Scan for the cell matching the given text and deliver its [x, y] coordinate at center. 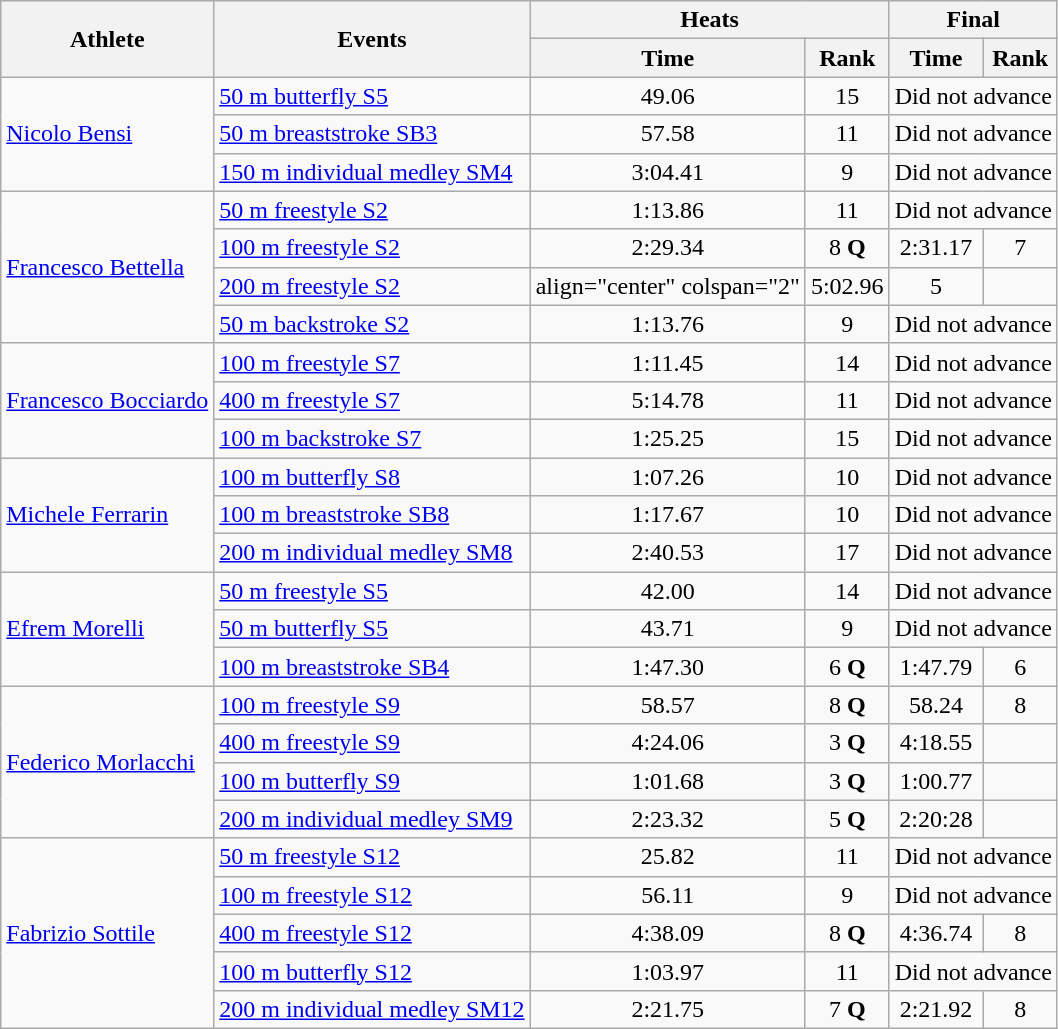
1:07.26 [668, 477]
2:40.53 [668, 553]
1:47.30 [668, 667]
Federico Morlacchi [108, 762]
2:21.92 [936, 1009]
1:01.68 [668, 781]
6 [1020, 667]
100 m butterfly S8 [372, 477]
2:20:28 [936, 819]
1:17.67 [668, 515]
Francesco Bettella [108, 267]
5:14.78 [668, 400]
1:03.97 [668, 971]
100 m freestyle S7 [372, 362]
5:02.96 [847, 286]
400 m freestyle S12 [372, 933]
Francesco Bocciardo [108, 400]
5 Q [847, 819]
2:29.34 [668, 248]
50 m freestyle S12 [372, 857]
3:04.41 [668, 172]
2:31.17 [936, 248]
150 m individual medley SM4 [372, 172]
100 m backstroke S7 [372, 438]
17 [847, 553]
7 Q [847, 1009]
100 m freestyle S12 [372, 895]
58.24 [936, 705]
Athlete [108, 39]
Events [372, 39]
7 [1020, 248]
Final [973, 20]
25.82 [668, 857]
1:11.45 [668, 362]
50 m breaststroke SB3 [372, 134]
58.57 [668, 705]
100 m breaststroke SB4 [372, 667]
49.06 [668, 96]
100 m butterfly S9 [372, 781]
5 [936, 286]
4:38.09 [668, 933]
6 Q [847, 667]
50 m freestyle S2 [372, 210]
2:21.75 [668, 1009]
4:36.74 [936, 933]
1:47.79 [936, 667]
200 m individual medley SM12 [372, 1009]
Nicolo Bensi [108, 134]
Efrem Morelli [108, 629]
4:24.06 [668, 743]
50 m backstroke S2 [372, 324]
100 m breaststroke SB8 [372, 515]
200 m individual medley SM8 [372, 553]
Heats [710, 20]
42.00 [668, 591]
1:00.77 [936, 781]
4:18.55 [936, 743]
Fabrizio Sottile [108, 933]
400 m freestyle S9 [372, 743]
56.11 [668, 895]
1:13.86 [668, 210]
200 m individual medley SM9 [372, 819]
1:13.76 [668, 324]
100 m freestyle S9 [372, 705]
57.58 [668, 134]
2:23.32 [668, 819]
align="center" colspan="2" [668, 286]
100 m butterfly S12 [372, 971]
400 m freestyle S7 [372, 400]
43.71 [668, 629]
100 m freestyle S2 [372, 248]
1:25.25 [668, 438]
Michele Ferrarin [108, 515]
50 m freestyle S5 [372, 591]
200 m freestyle S2 [372, 286]
